Pinpoint the cell where the given text exists, returning its (X, Y) midpoint coordinate. 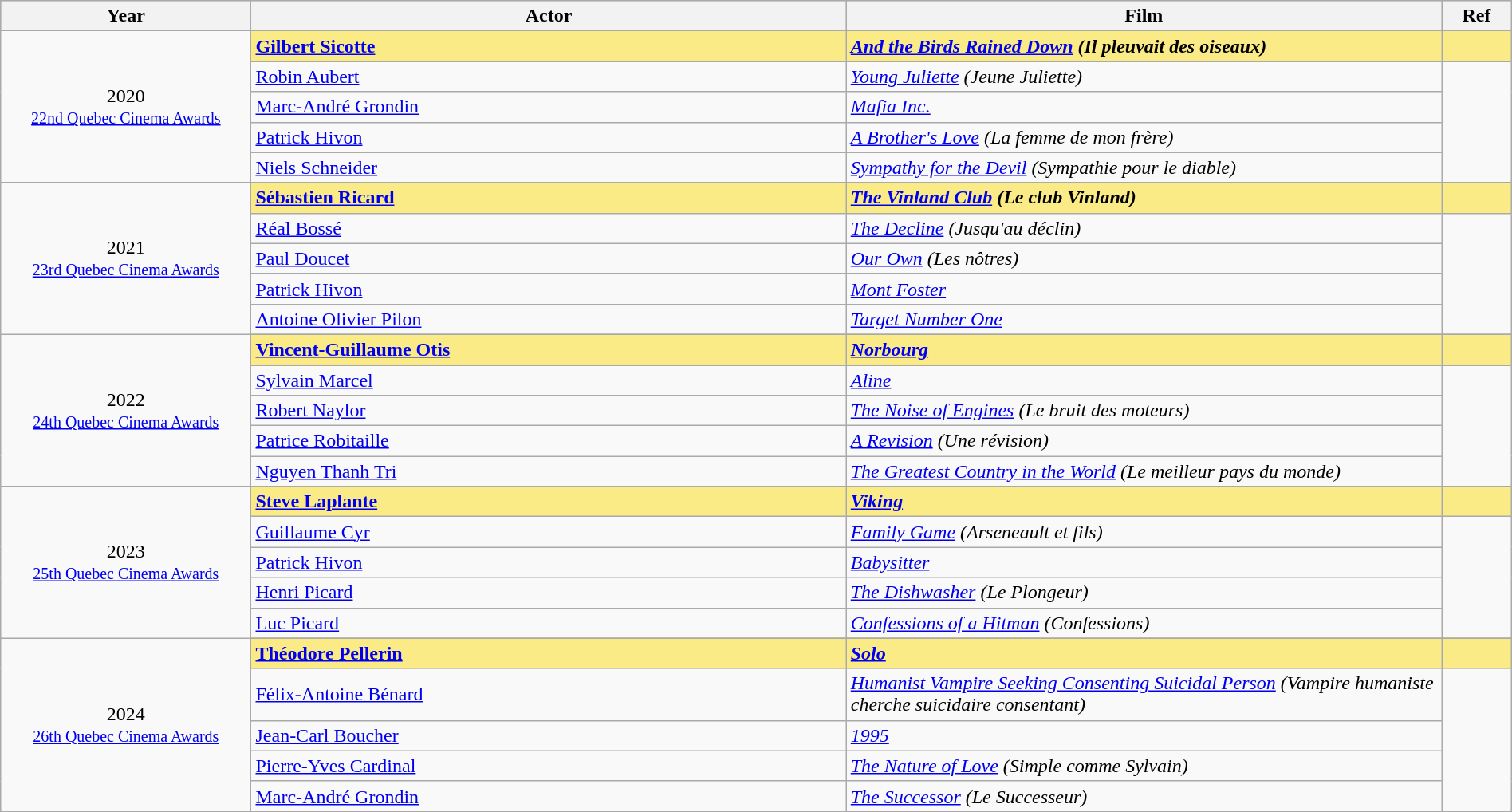
Viking (1144, 502)
A Brother's Love (La femme de mon frère) (1144, 137)
Guillaume Cyr (549, 532)
A Revision (Une révision) (1144, 441)
202224th Quebec Cinema Awards (126, 410)
Confessions of a Hitman (Confessions) (1144, 623)
Humanist Vampire Seeking Consenting Suicidal Person (Vampire humaniste cherche suicidaire consentant) (1144, 694)
Film (1144, 16)
Nguyen Thanh Tri (549, 471)
Robert Naylor (549, 411)
The Decline (Jusqu'au déclin) (1144, 228)
202325th Quebec Cinema Awards (126, 562)
Target Number One (1144, 319)
Jean-Carl Boucher (549, 735)
Vincent-Guillaume Otis (549, 349)
The Vinland Club (Le club Vinland) (1144, 198)
Aline (1144, 380)
The Dishwasher (Le Plongeur) (1144, 593)
Mafia Inc. (1144, 107)
Sylvain Marcel (549, 380)
Henri Picard (549, 593)
Young Juliette (Jeune Juliette) (1144, 77)
Solo (1144, 653)
Year (126, 16)
Pierre-Yves Cardinal (549, 766)
Patrice Robitaille (549, 441)
The Successor (Le Successeur) (1144, 796)
Robin Aubert (549, 77)
Gilbert Sicotte (549, 46)
Antoine Olivier Pilon (549, 319)
Mont Foster (1144, 289)
202123rd Quebec Cinema Awards (126, 258)
Family Game (Arseneault et fils) (1144, 532)
Paul Doucet (549, 258)
Babysitter (1144, 562)
And the Birds Rained Down (Il pleuvait des oiseaux) (1144, 46)
The Noise of Engines (Le bruit des moteurs) (1144, 411)
202426th Quebec Cinema Awards (126, 724)
Norbourg (1144, 349)
Actor (549, 16)
Niels Schneider (549, 168)
1995 (1144, 735)
Steve Laplante (549, 502)
Luc Picard (549, 623)
Réal Bossé (549, 228)
Our Own (Les nôtres) (1144, 258)
Ref (1477, 16)
Sympathy for the Devil (Sympathie pour le diable) (1144, 168)
The Greatest Country in the World (Le meilleur pays du monde) (1144, 471)
Sébastien Ricard (549, 198)
The Nature of Love (Simple comme Sylvain) (1144, 766)
Théodore Pellerin (549, 653)
2020 22nd Quebec Cinema Awards (126, 107)
Félix-Antoine Bénard (549, 694)
